Search for the cell housing the specified text and yield its [X, Y] center coordinate. 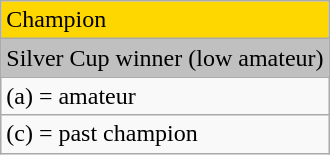
Silver Cup winner (low amateur) [165, 58]
(c) = past champion [165, 134]
(a) = amateur [165, 96]
Champion [165, 20]
